Locate the cell with the specified text and output its (X, Y) center coordinate. 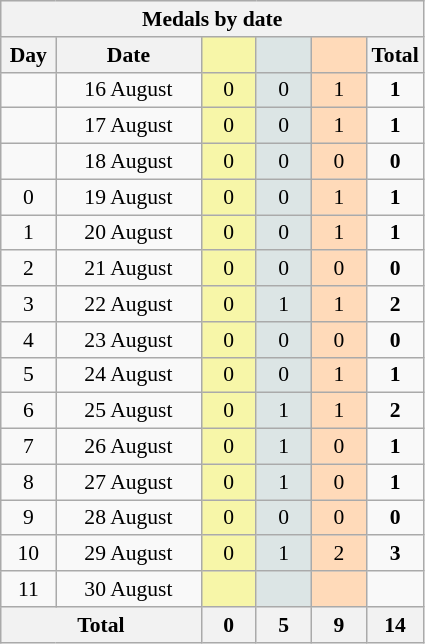
24 August (128, 375)
11 (28, 589)
22 August (128, 304)
28 August (128, 518)
23 August (128, 340)
29 August (128, 554)
21 August (128, 269)
19 August (128, 197)
4 (28, 340)
17 August (128, 126)
6 (28, 411)
26 August (128, 447)
8 (28, 482)
16 August (128, 90)
Day (28, 55)
14 (394, 625)
25 August (128, 411)
7 (28, 447)
27 August (128, 482)
10 (28, 554)
Date (128, 55)
Medals by date (212, 19)
18 August (128, 162)
20 August (128, 233)
30 August (128, 589)
